Search for the cell housing the specified text and yield its [X, Y] center coordinate. 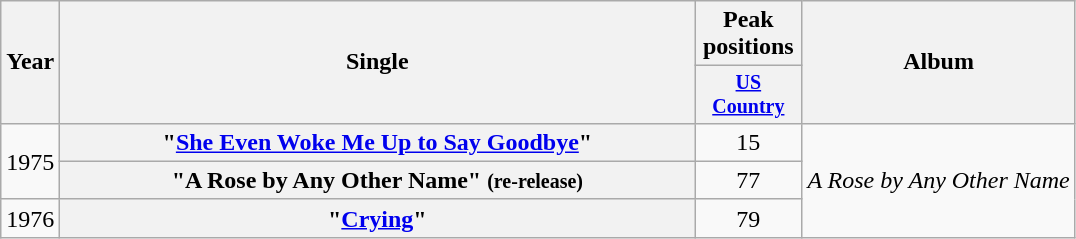
Album [938, 62]
1976 [30, 218]
1975 [30, 161]
Year [30, 62]
A Rose by Any Other Name [938, 180]
Single [378, 62]
79 [748, 218]
Peak positions [748, 34]
77 [748, 180]
15 [748, 142]
"A Rose by Any Other Name" (re-release) [378, 180]
"Crying" [378, 218]
US Country [748, 94]
"She Even Woke Me Up to Say Goodbye" [378, 142]
